Search for the cell housing the specified text and yield its [x, y] center coordinate. 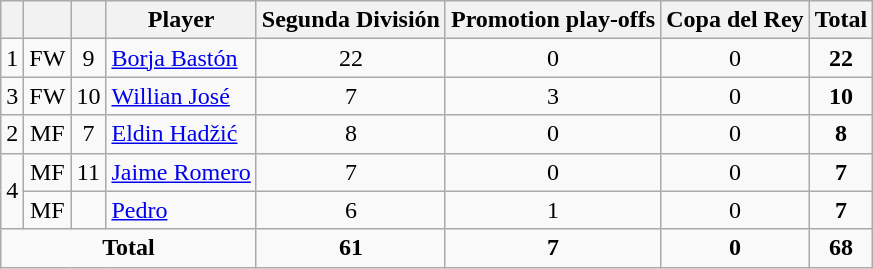
Pedro [181, 210]
Promotion play-offs [552, 20]
Willian José [181, 96]
Player [181, 20]
2 [12, 134]
4 [12, 191]
Copa del Rey [735, 20]
11 [88, 172]
61 [350, 248]
Jaime Romero [181, 172]
6 [350, 210]
68 [841, 248]
Segunda División [350, 20]
9 [88, 58]
Eldin Hadžić [181, 134]
Borja Bastón [181, 58]
